Scan for the cell matching the given text and deliver its (x, y) coordinate at center. 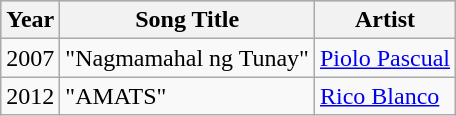
Song Title (188, 20)
Year (30, 20)
2012 (30, 96)
2007 (30, 58)
Rico Blanco (384, 96)
Artist (384, 20)
"Nagmamahal ng Tunay" (188, 58)
"AMATS" (188, 96)
Piolo Pascual (384, 58)
